For the text-containing cell, return its midpoint in (X, Y) coordinate format. 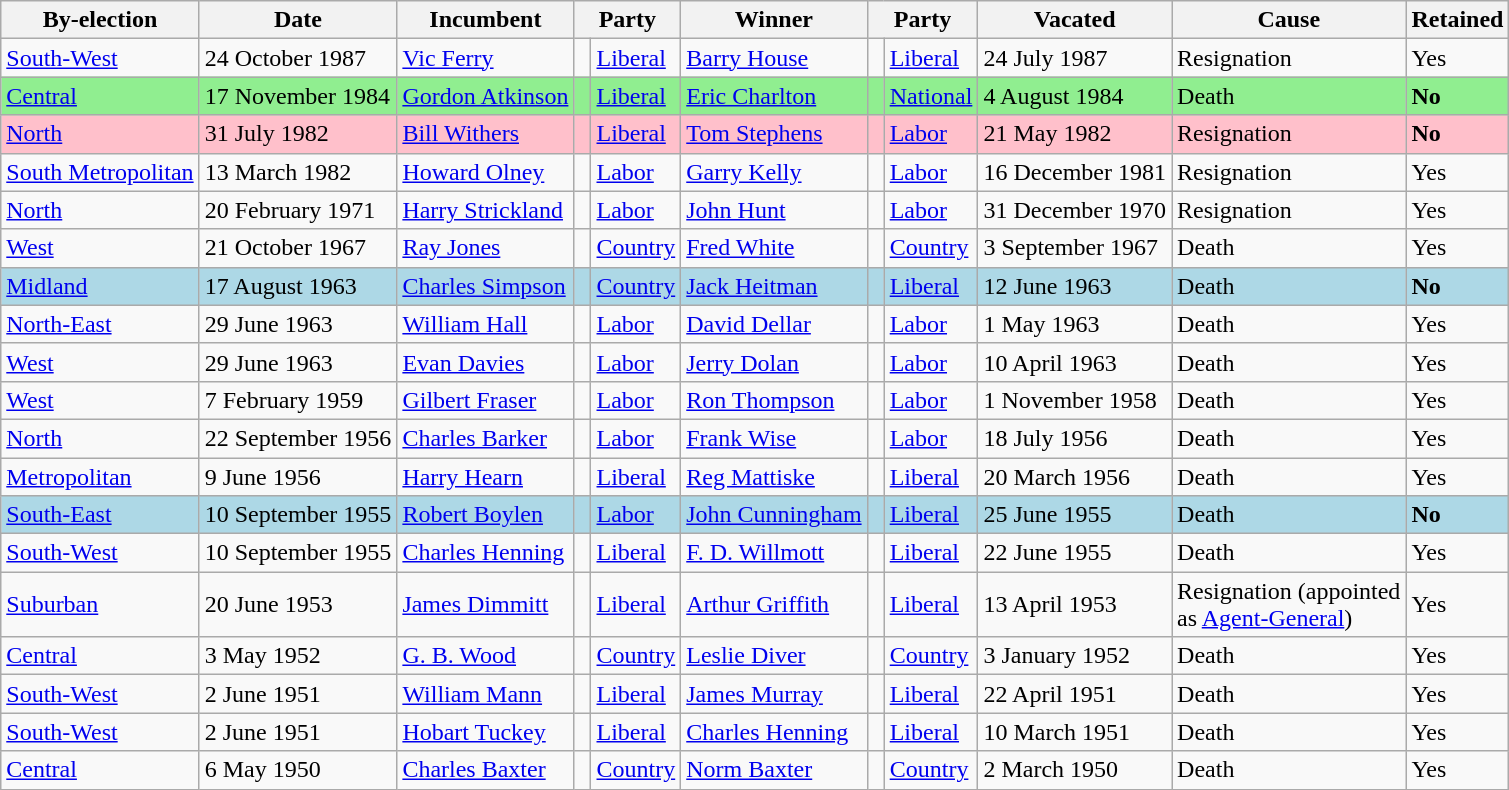
Harry Hearn (486, 477)
By-election (100, 20)
Evan Davies (486, 362)
10 March 1951 (1075, 732)
G. B. Wood (486, 656)
13 March 1982 (298, 172)
Arthur Griffith (774, 604)
Bill Withers (486, 134)
Jerry Dolan (774, 362)
National (931, 96)
Hobart Tuckey (486, 732)
Reg Mattiske (774, 477)
Fred White (774, 248)
9 June 1956 (298, 477)
17 November 1984 (298, 96)
Barry House (774, 58)
3 May 1952 (298, 656)
Robert Boylen (486, 515)
John Cunningham (774, 515)
3 January 1952 (1075, 656)
22 April 1951 (1075, 694)
William Hall (486, 324)
7 February 1959 (298, 400)
Cause (1289, 20)
31 July 1982 (298, 134)
Date (298, 20)
Ray Jones (486, 248)
John Hunt (774, 210)
William Mann (486, 694)
24 July 1987 (1075, 58)
North-East (100, 324)
1 May 1963 (1075, 324)
David Dellar (774, 324)
16 December 1981 (1075, 172)
Leslie Diver (774, 656)
F. D. Willmott (774, 553)
Incumbent (486, 20)
10 April 1963 (1075, 362)
Harry Strickland (486, 210)
1 November 1958 (1075, 400)
Eric Charlton (774, 96)
3 September 1967 (1075, 248)
Suburban (100, 604)
Howard Olney (486, 172)
Tom Stephens (774, 134)
4 August 1984 (1075, 96)
Metropolitan (100, 477)
24 October 1987 (298, 58)
Gilbert Fraser (486, 400)
Ron Thompson (774, 400)
Vic Ferry (486, 58)
Charles Baxter (486, 770)
South Metropolitan (100, 172)
Gordon Atkinson (486, 96)
18 July 1956 (1075, 438)
Winner (774, 20)
Norm Baxter (774, 770)
22 June 1955 (1075, 553)
Charles Barker (486, 438)
22 September 1956 (298, 438)
25 June 1955 (1075, 515)
Retained (1458, 20)
17 August 1963 (298, 286)
Jack Heitman (774, 286)
2 March 1950 (1075, 770)
21 October 1967 (298, 248)
31 December 1970 (1075, 210)
20 February 1971 (298, 210)
James Murray (774, 694)
James Dimmitt (486, 604)
20 March 1956 (1075, 477)
Midland (100, 286)
Frank Wise (774, 438)
13 April 1953 (1075, 604)
12 June 1963 (1075, 286)
Resignation (appointedas Agent-General) (1289, 604)
21 May 1982 (1075, 134)
Vacated (1075, 20)
Garry Kelly (774, 172)
20 June 1953 (298, 604)
6 May 1950 (298, 770)
South-East (100, 515)
Charles Simpson (486, 286)
